Pinpoint the cell where the given text exists, returning its [x, y] midpoint coordinate. 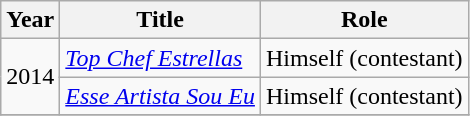
Esse Artista Sou Eu [160, 96]
Title [160, 20]
Top Chef Estrellas [160, 58]
2014 [30, 77]
Year [30, 20]
Role [364, 20]
